Identify which cell holds the provided text, then report its [X, Y] central coordinate. 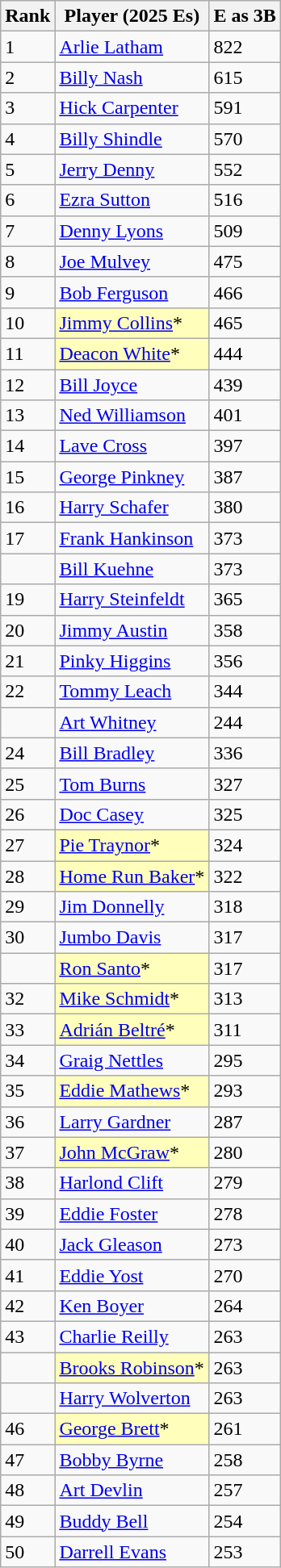
Ron Santo* [132, 968]
509 [245, 231]
Lave Cross [132, 446]
344 [245, 692]
34 [27, 1060]
Joe Mulvey [132, 261]
47 [27, 1460]
16 [27, 508]
324 [245, 845]
21 [27, 661]
2 [27, 77]
Ned Williamson [132, 416]
552 [245, 169]
Art Whitney [132, 722]
Harry Schafer [132, 508]
24 [27, 753]
Harry Steinfeldt [132, 600]
Home Run Baker* [132, 876]
279 [245, 1183]
295 [245, 1060]
Eddie Mathews* [132, 1091]
Bob Ferguson [132, 292]
253 [245, 1552]
380 [245, 508]
278 [245, 1214]
8 [27, 261]
244 [245, 722]
29 [27, 907]
Jimmy Collins* [132, 323]
Harlond Clift [132, 1183]
Brooks Robinson* [132, 1368]
280 [245, 1152]
Ezra Sutton [132, 200]
Darrell Evans [132, 1552]
Jim Donnelly [132, 907]
John McGraw* [132, 1152]
Pinky Higgins [132, 661]
327 [245, 784]
Player (2025 Es) [132, 16]
Denny Lyons [132, 231]
387 [245, 477]
615 [245, 77]
Jimmy Austin [132, 630]
Adrián Beltré* [132, 1030]
Tom Burns [132, 784]
Doc Casey [132, 814]
Hick Carpenter [132, 108]
Jack Gleason [132, 1244]
254 [245, 1521]
13 [27, 416]
591 [245, 108]
Harry Wolverton [132, 1399]
33 [27, 1030]
444 [245, 353]
Rank [27, 16]
Bobby Byrne [132, 1460]
Graig Nettles [132, 1060]
4 [27, 139]
822 [245, 47]
358 [245, 630]
465 [245, 323]
516 [245, 200]
41 [27, 1275]
39 [27, 1214]
Bill Kuehne [132, 569]
Mike Schmidt* [132, 999]
12 [27, 385]
Bill Bradley [132, 753]
48 [27, 1491]
9 [27, 292]
257 [245, 1491]
397 [245, 446]
261 [245, 1429]
313 [245, 999]
Ken Boyer [132, 1306]
Pie Traynor* [132, 845]
Deacon White* [132, 353]
46 [27, 1429]
Tommy Leach [132, 692]
Billy Nash [132, 77]
264 [245, 1306]
E as 3B [245, 16]
439 [245, 385]
49 [27, 1521]
6 [27, 200]
318 [245, 907]
336 [245, 753]
287 [245, 1122]
20 [27, 630]
10 [27, 323]
356 [245, 661]
Buddy Bell [132, 1521]
11 [27, 353]
19 [27, 600]
Billy Shindle [132, 139]
Frank Hankinson [132, 538]
38 [27, 1183]
475 [245, 261]
365 [245, 600]
14 [27, 446]
37 [27, 1152]
Arlie Latham [132, 47]
42 [27, 1306]
322 [245, 876]
26 [27, 814]
Jumbo Davis [132, 938]
15 [27, 477]
27 [27, 845]
50 [27, 1552]
270 [245, 1275]
466 [245, 292]
George Brett* [132, 1429]
293 [245, 1091]
43 [27, 1336]
Bill Joyce [132, 385]
George Pinkney [132, 477]
35 [27, 1091]
401 [245, 416]
25 [27, 784]
Larry Gardner [132, 1122]
Art Devlin [132, 1491]
Eddie Yost [132, 1275]
40 [27, 1244]
28 [27, 876]
32 [27, 999]
3 [27, 108]
325 [245, 814]
Jerry Denny [132, 169]
30 [27, 938]
Charlie Reilly [132, 1336]
258 [245, 1460]
22 [27, 692]
570 [245, 139]
5 [27, 169]
311 [245, 1030]
36 [27, 1122]
Eddie Foster [132, 1214]
17 [27, 538]
1 [27, 47]
273 [245, 1244]
7 [27, 231]
